Find where the given text appears and provide that cell's center as [X, Y] coordinate. 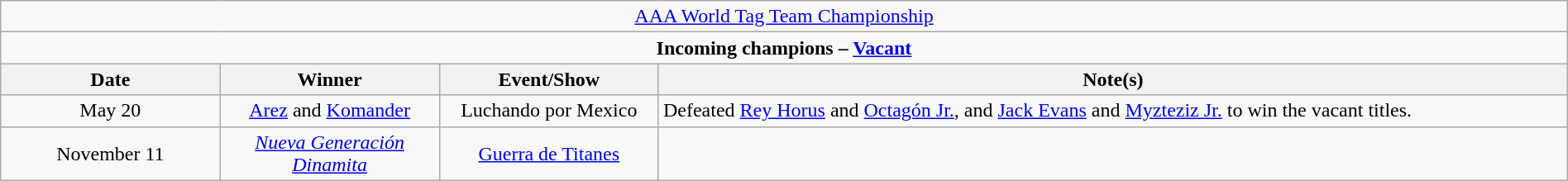
Note(s) [1113, 79]
Date [111, 79]
Guerra de Titanes [549, 154]
AAA World Tag Team Championship [784, 17]
Luchando por Mexico [549, 111]
Arez and Komander [329, 111]
Incoming champions – Vacant [784, 48]
Event/Show [549, 79]
Defeated Rey Horus and Octagón Jr., and Jack Evans and Myzteziz Jr. to win the vacant titles. [1113, 111]
Winner [329, 79]
May 20 [111, 111]
Nueva Generación Dinamita [329, 154]
November 11 [111, 154]
